Find where the given text appears and provide that cell's center as [X, Y] coordinate. 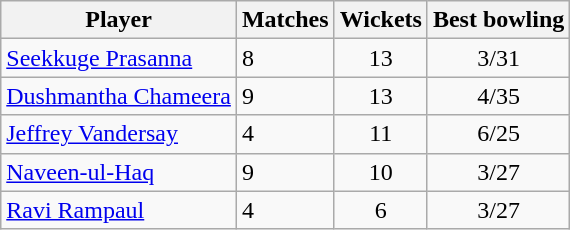
Wickets [380, 20]
Player [119, 20]
Jeffrey Vandersay [119, 134]
10 [380, 172]
8 [285, 58]
6 [380, 210]
3/31 [498, 58]
Dushmantha Chameera [119, 96]
Naveen-ul-Haq [119, 172]
Matches [285, 20]
11 [380, 134]
Ravi Rampaul [119, 210]
4/35 [498, 96]
Seekkuge Prasanna [119, 58]
6/25 [498, 134]
Best bowling [498, 20]
